Return (X, Y) of the center of cell containing provided text 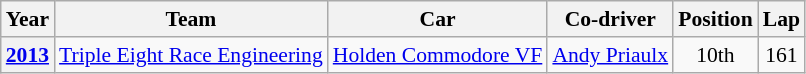
10th (715, 55)
Lap (782, 19)
Car (438, 19)
Andy Priaulx (610, 55)
Team (191, 19)
161 (782, 55)
Position (715, 19)
Holden Commodore VF (438, 55)
2013 (28, 55)
Co-driver (610, 19)
Year (28, 19)
Triple Eight Race Engineering (191, 55)
